Provide the (X, Y) coordinate of the cell's center where the given text is located.  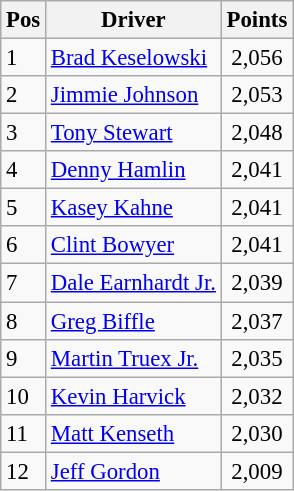
2,032 (256, 396)
9 (24, 358)
2,030 (256, 433)
12 (24, 471)
Jimmie Johnson (134, 95)
Driver (134, 20)
Dale Earnhardt Jr. (134, 283)
Denny Hamlin (134, 170)
Pos (24, 20)
5 (24, 208)
2,035 (256, 358)
Clint Bowyer (134, 245)
Martin Truex Jr. (134, 358)
2,009 (256, 471)
2 (24, 95)
10 (24, 396)
3 (24, 133)
Tony Stewart (134, 133)
Points (256, 20)
2,039 (256, 283)
4 (24, 170)
7 (24, 283)
Kasey Kahne (134, 208)
2,037 (256, 321)
Greg Biffle (134, 321)
2,048 (256, 133)
6 (24, 245)
11 (24, 433)
2,053 (256, 95)
Jeff Gordon (134, 471)
1 (24, 58)
Matt Kenseth (134, 433)
2,056 (256, 58)
Kevin Harvick (134, 396)
Brad Keselowski (134, 58)
8 (24, 321)
